Find where the given text appears and provide that cell's center as (x, y) coordinate. 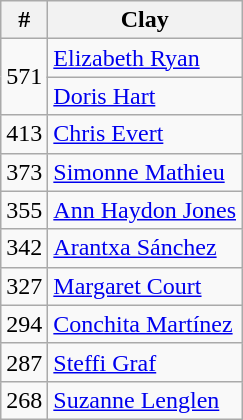
268 (24, 400)
571 (24, 77)
# (24, 20)
Conchita Martínez (145, 324)
Simonne Mathieu (145, 172)
Chris Evert (145, 134)
355 (24, 210)
Clay (145, 20)
327 (24, 286)
342 (24, 248)
Suzanne Lenglen (145, 400)
Margaret Court (145, 286)
373 (24, 172)
Doris Hart (145, 96)
287 (24, 362)
Elizabeth Ryan (145, 58)
Arantxa Sánchez (145, 248)
Ann Haydon Jones (145, 210)
294 (24, 324)
Steffi Graf (145, 362)
413 (24, 134)
